Provide the [X, Y] coordinate of the cell's center where the given text is located.  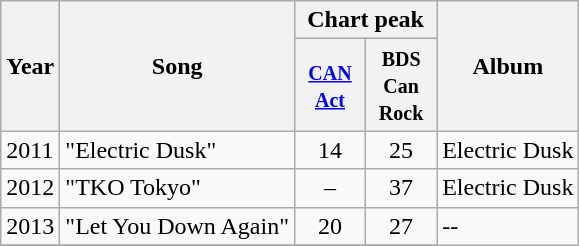
37 [402, 188]
"Let You Down Again" [178, 226]
14 [330, 150]
CANAct [330, 85]
25 [402, 150]
"TKO Tokyo" [178, 188]
Year [30, 66]
20 [330, 226]
Chart peak [365, 20]
2013 [30, 226]
27 [402, 226]
BDS Can Rock [402, 85]
"Electric Dusk" [178, 150]
Album [508, 66]
-- [508, 226]
2011 [30, 150]
2012 [30, 188]
– [330, 188]
Song [178, 66]
